Extract the [X, Y] coordinate from the center of the cell holding the provided text.  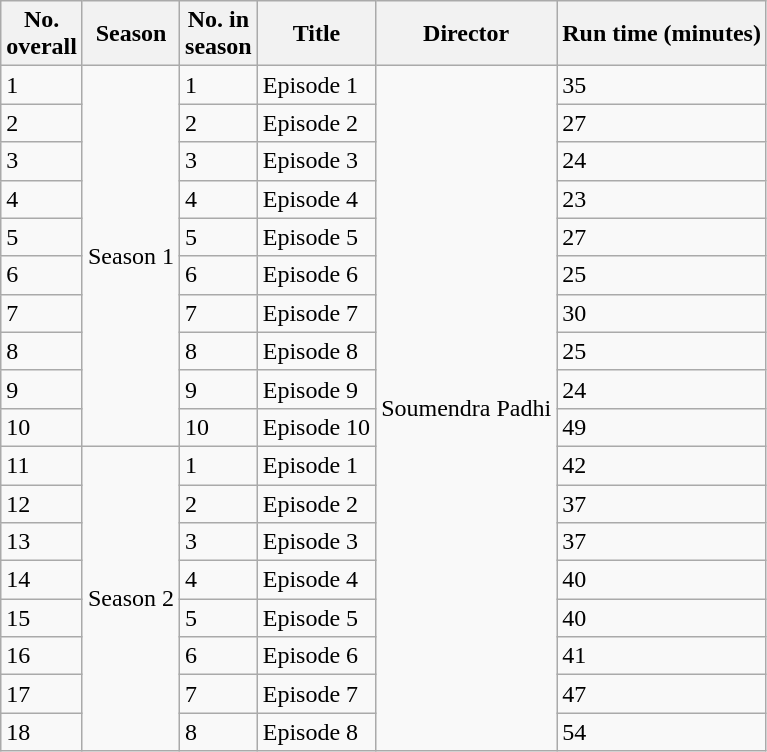
41 [662, 656]
Director [466, 34]
Run time (minutes) [662, 34]
47 [662, 694]
23 [662, 199]
54 [662, 732]
42 [662, 465]
30 [662, 313]
15 [42, 618]
18 [42, 732]
35 [662, 85]
Episode 10 [316, 427]
14 [42, 580]
17 [42, 694]
Season [130, 34]
11 [42, 465]
16 [42, 656]
Soumendra Padhi [466, 408]
49 [662, 427]
Season 2 [130, 598]
No.overall [42, 34]
13 [42, 542]
Title [316, 34]
Season 1 [130, 256]
12 [42, 503]
No. inseason [219, 34]
Episode 9 [316, 389]
